Locate the cell with the specified text and output its [X, Y] center coordinate. 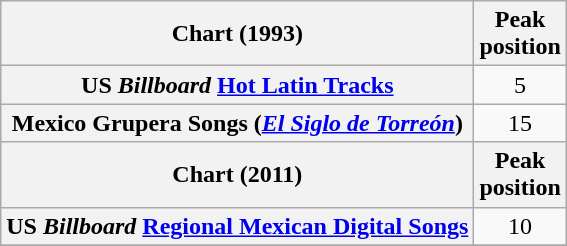
Mexico Grupera Songs (El Siglo de Torreón) [238, 123]
Chart (1993) [238, 34]
15 [520, 123]
US Billboard Regional Mexican Digital Songs [238, 226]
US Billboard Hot Latin Tracks [238, 85]
Chart (2011) [238, 174]
5 [520, 85]
10 [520, 226]
